Provide the [X, Y] coordinate of the cell's center where the given text is located.  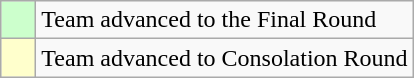
Team advanced to the Final Round [224, 20]
Team advanced to Consolation Round [224, 58]
